From the cell containing the given text, extract its center point as (x, y) coordinate. 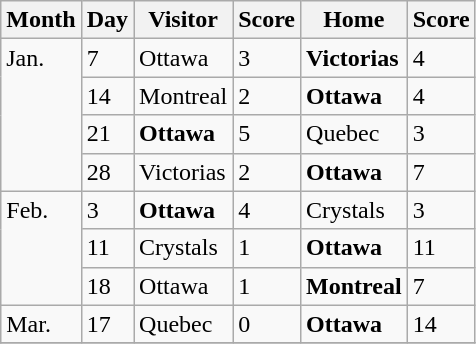
Day (107, 20)
Jan. (41, 115)
5 (267, 134)
Mar. (41, 324)
Home (354, 20)
18 (107, 286)
Feb. (41, 248)
28 (107, 172)
17 (107, 324)
Visitor (184, 20)
0 (267, 324)
21 (107, 134)
Month (41, 20)
